Locate the cell with the specified text and output its (X, Y) center coordinate. 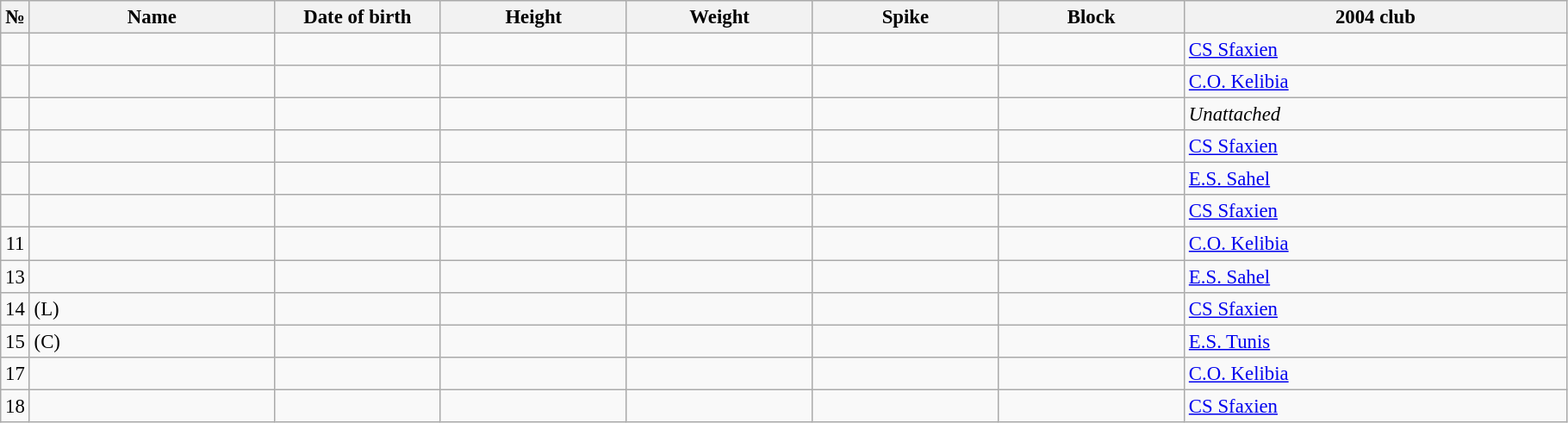
E.S. Tunis (1376, 341)
(C) (152, 341)
Date of birth (357, 17)
2004 club (1376, 17)
Weight (719, 17)
17 (16, 373)
(L) (152, 308)
Unattached (1376, 115)
Height (533, 17)
18 (16, 406)
11 (16, 244)
Spike (905, 17)
13 (16, 277)
14 (16, 308)
Name (152, 17)
15 (16, 341)
Block (1092, 17)
№ (16, 17)
